Return [X, Y] of the center of cell containing provided text 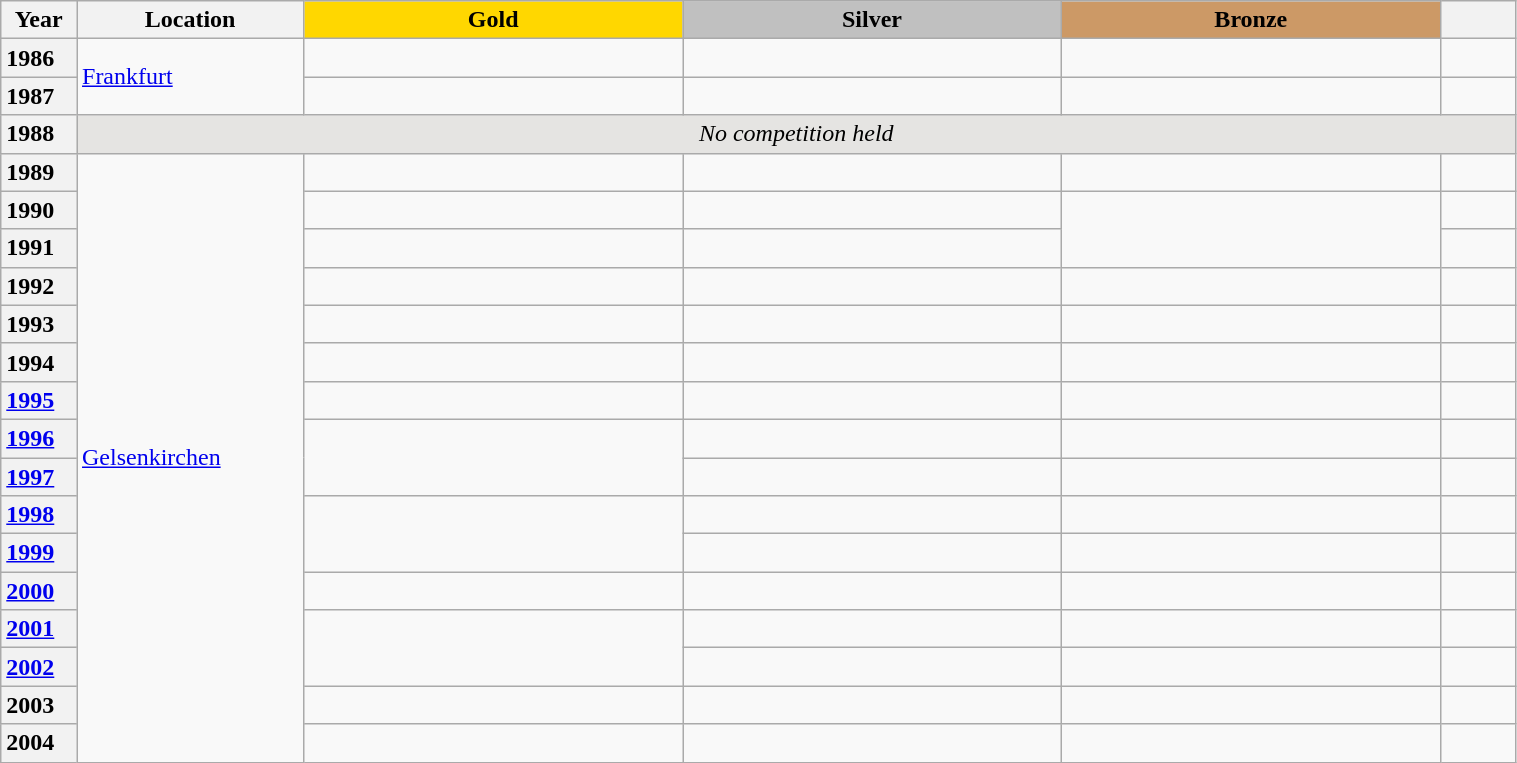
Silver [872, 20]
Bronze [1250, 20]
2000 [39, 591]
1997 [39, 477]
1996 [39, 438]
Year [39, 20]
2004 [39, 743]
2002 [39, 667]
Gelsenkirchen [190, 458]
1993 [39, 324]
2001 [39, 629]
Location [190, 20]
1990 [39, 210]
Gold [494, 20]
1987 [39, 96]
1998 [39, 515]
1989 [39, 172]
Frankfurt [190, 77]
No competition held [796, 134]
1999 [39, 553]
1992 [39, 286]
2003 [39, 705]
1995 [39, 400]
1991 [39, 248]
1986 [39, 58]
1988 [39, 134]
1994 [39, 362]
